Detect which cell encompasses the target text, then output its (x, y) center coordinate. 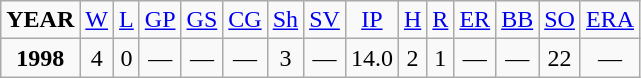
Sh (285, 20)
14.0 (372, 58)
YEAR (40, 20)
22 (560, 58)
2 (412, 58)
3 (285, 58)
ER (475, 20)
0 (127, 58)
IP (372, 20)
4 (97, 58)
ERA (610, 20)
L (127, 20)
1 (440, 58)
BB (518, 20)
SO (560, 20)
CG (245, 20)
GS (202, 20)
R (440, 20)
1998 (40, 58)
H (412, 20)
W (97, 20)
SV (325, 20)
GP (160, 20)
